Determine the [x, y] coordinate at the center of the cell enclosing the given text.  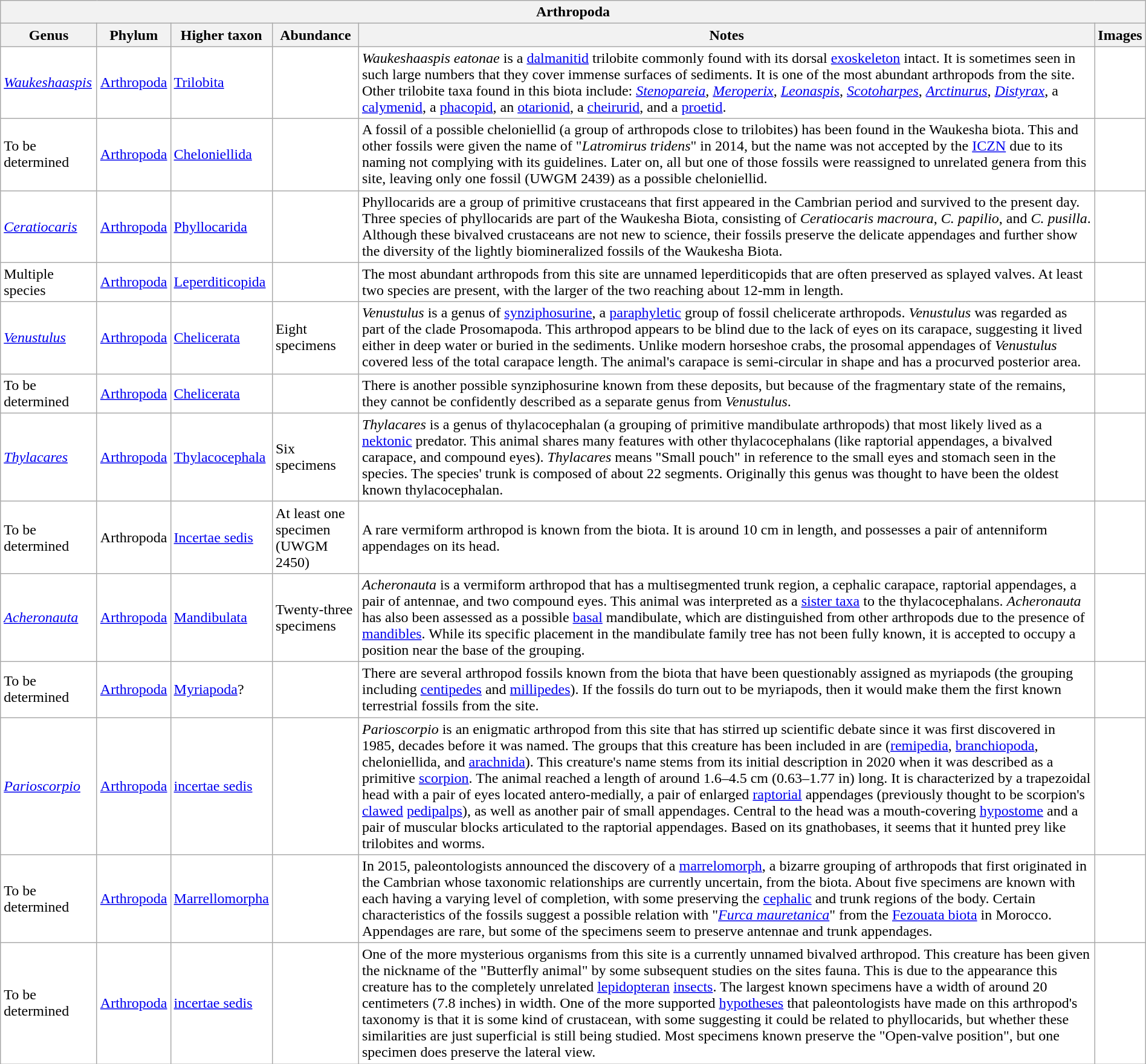
Twenty-three specimens [316, 617]
Trilobita [221, 82]
Myriapoda? [221, 689]
Six specimens [316, 457]
Abundance [316, 35]
Marrellomorpha [221, 899]
Ceratiocaris [49, 226]
At least one specimen(UWGM 2450) [316, 537]
Multiple species [49, 282]
Mandibulata [221, 617]
Eight specimens [316, 337]
Parioscorpio [49, 786]
Venustulus [49, 337]
Leperditicopida [221, 282]
Waukeshaaspis [49, 82]
Higher taxon [221, 35]
A rare vermiform arthropod is known from the biota. It is around 10 cm in length, and possesses a pair of antenniform appendages on its head. [727, 537]
Phyllocarida [221, 226]
Acheronauta [49, 617]
Thylacocephala [221, 457]
Genus [49, 35]
Cheloniellida [221, 155]
Incertae sedis [221, 537]
Thylacares [49, 457]
Images [1120, 35]
Notes [727, 35]
Phylum [134, 35]
